Extract the [x, y] coordinate from the center of the cell holding the provided text.  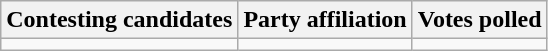
Votes polled [480, 20]
Contesting candidates [120, 20]
Party affiliation [325, 20]
